Output the (x, y) coordinate of the center of the cell containing the given text.  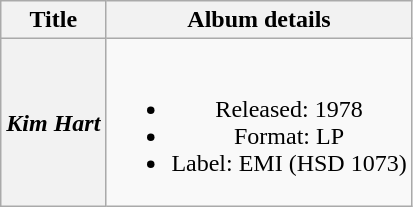
Kim Hart (54, 122)
Title (54, 20)
Released: 1978Format: LPLabel: EMI (HSD 1073) (259, 122)
Album details (259, 20)
